Pinpoint the cell where the given text exists, returning its (x, y) midpoint coordinate. 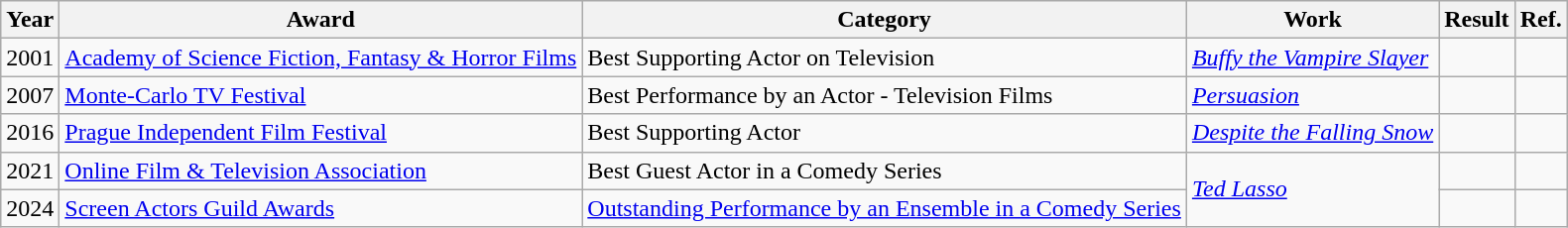
Academy of Science Fiction, Fantasy & Horror Films (321, 57)
Monte-Carlo TV Festival (321, 95)
Best Performance by an Actor - Television Films (885, 95)
Year (30, 20)
2021 (30, 171)
Award (321, 20)
Persuasion (1312, 95)
Result (1477, 20)
2007 (30, 95)
Ted Lasso (1312, 189)
Online Film & Television Association (321, 171)
Best Guest Actor in a Comedy Series (885, 171)
Ref. (1541, 20)
2024 (30, 208)
Screen Actors Guild Awards (321, 208)
Buffy the Vampire Slayer (1312, 57)
Prague Independent Film Festival (321, 133)
2001 (30, 57)
Despite the Falling Snow (1312, 133)
2016 (30, 133)
Outstanding Performance by an Ensemble in a Comedy Series (885, 208)
Best Supporting Actor (885, 133)
Work (1312, 20)
Best Supporting Actor on Television (885, 57)
Category (885, 20)
